Return [X, Y] of the center of cell containing provided text 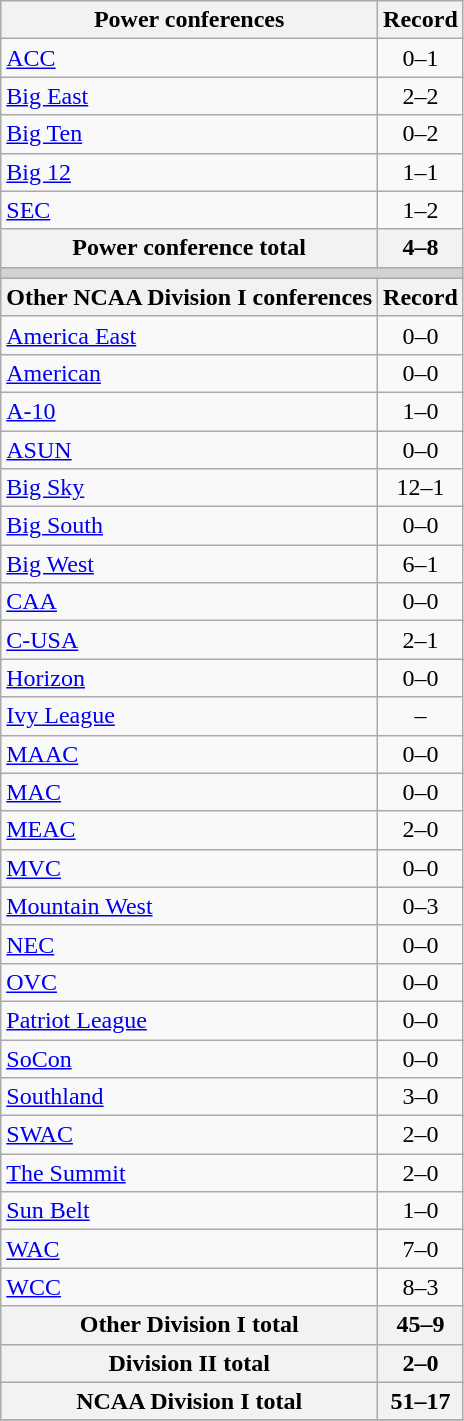
MAAC [190, 754]
Ivy League [190, 716]
0–1 [421, 58]
8–3 [421, 1287]
WAC [190, 1249]
CAA [190, 602]
Big Sky [190, 488]
OVC [190, 982]
SWAC [190, 1135]
Big West [190, 564]
Southland [190, 1097]
7–0 [421, 1249]
Big Ten [190, 134]
MVC [190, 868]
2–2 [421, 96]
0–3 [421, 906]
Sun Belt [190, 1211]
Big East [190, 96]
Power conference total [190, 248]
12–1 [421, 488]
Patriot League [190, 1020]
SoCon [190, 1059]
Mountain West [190, 906]
ACC [190, 58]
0–2 [421, 134]
C-USA [190, 640]
Division II total [190, 1363]
51–17 [421, 1401]
NCAA Division I total [190, 1401]
SEC [190, 210]
Big South [190, 526]
MEAC [190, 830]
NEC [190, 944]
6–1 [421, 564]
Horizon [190, 678]
America East [190, 335]
Big 12 [190, 172]
WCC [190, 1287]
Other Division I total [190, 1325]
1–2 [421, 210]
– [421, 716]
MAC [190, 792]
1–1 [421, 172]
Power conferences [190, 20]
3–0 [421, 1097]
2–1 [421, 640]
4–8 [421, 248]
American [190, 373]
The Summit [190, 1173]
ASUN [190, 449]
Other NCAA Division I conferences [190, 297]
45–9 [421, 1325]
A-10 [190, 411]
